From the cell containing the given text, extract its center point as [x, y] coordinate. 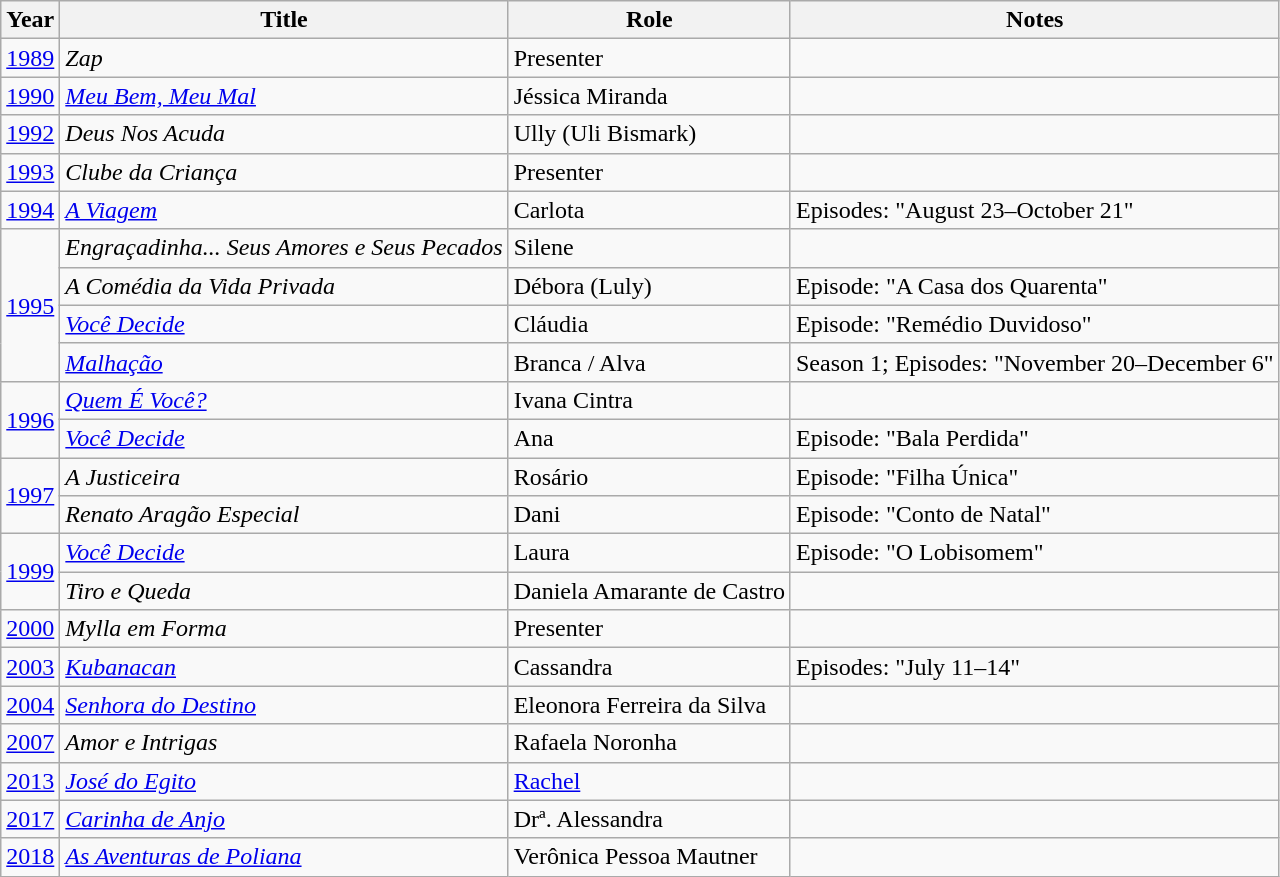
Laura [649, 553]
Notes [1034, 20]
Deus Nos Acuda [284, 134]
2017 [30, 819]
Episode: "Conto de Natal" [1034, 515]
Dani [649, 515]
Daniela Amarante de Castro [649, 591]
Jéssica Miranda [649, 96]
Episode: "A Casa dos Quarenta" [1034, 286]
Malhação [284, 362]
1995 [30, 305]
Quem É Você? [284, 400]
Role [649, 20]
Eleonora Ferreira da Silva [649, 705]
1994 [30, 210]
2018 [30, 857]
Title [284, 20]
Ivana Cintra [649, 400]
1997 [30, 496]
2000 [30, 629]
1990 [30, 96]
1992 [30, 134]
1989 [30, 58]
A Viagem [284, 210]
Episode: "Bala Perdida" [1034, 438]
Silene [649, 248]
Year [30, 20]
Clube da Criança [284, 172]
Rosário [649, 477]
Meu Bem, Meu Mal [284, 96]
Tiro e Queda [284, 591]
2003 [30, 667]
Season 1; Episodes: "November 20–December 6" [1034, 362]
2004 [30, 705]
Zap [284, 58]
2013 [30, 781]
A Comédia da Vida Privada [284, 286]
Engraçadinha... Seus Amores e Seus Pecados [284, 248]
Amor e Intrigas [284, 743]
Débora (Luly) [649, 286]
Carinha de Anjo [284, 819]
Episode: "Remédio Duvidoso" [1034, 324]
José do Egito [284, 781]
Episode: "O Lobisomem" [1034, 553]
1993 [30, 172]
Cláudia [649, 324]
Verônica Pessoa Mautner [649, 857]
Episodes: "August 23–October 21" [1034, 210]
Ana [649, 438]
Drª. Alessandra [649, 819]
Branca / Alva [649, 362]
Renato Aragão Especial [284, 515]
Ully (Uli Bismark) [649, 134]
A Justiceira [284, 477]
As Aventuras de Poliana [284, 857]
Episodes: "July 11–14" [1034, 667]
Carlota [649, 210]
Kubanacan [284, 667]
Episode: "Filha Única" [1034, 477]
Mylla em Forma [284, 629]
2007 [30, 743]
1996 [30, 419]
Rafaela Noronha [649, 743]
1999 [30, 572]
Senhora do Destino [284, 705]
Rachel [649, 781]
Cassandra [649, 667]
